Identify which cell holds the provided text, then report its (x, y) central coordinate. 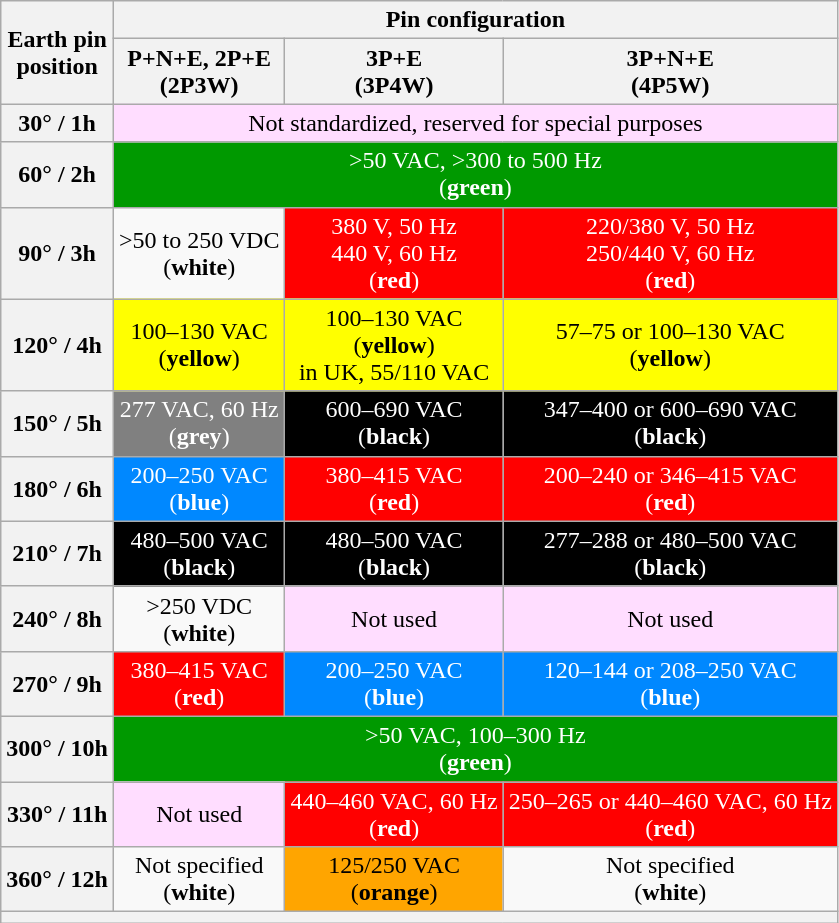
>50 to 250 VDC(white) (199, 253)
600–690 VAC(black) (394, 424)
Pin configuration (475, 20)
180° / 6h (58, 488)
347–400 or 600–690 VAC(black) (670, 424)
100–130 VAC(yellow)in UK, 55/110 VAC (394, 345)
100–130 VAC(yellow) (199, 345)
120–144 or 208–250 VAC(blue) (670, 684)
57–75 or 100–130 VAC(yellow) (670, 345)
>250 VDC(white) (199, 618)
125/250 VAC(orange) (394, 880)
250–265 or 440–460 VAC, 60 Hz(red) (670, 814)
360° / 12h (58, 880)
60° / 2h (58, 174)
120° / 4h (58, 345)
150° / 5h (58, 424)
440–460 VAC, 60 Hz(red) (394, 814)
220/380 V, 50 Hz250/440 V, 60 Hz(red) (670, 253)
277–288 or 480–500 VAC(black) (670, 554)
Not standardized, reserved for special purposes (475, 123)
200–240 or 346–415 VAC(red) (670, 488)
330° / 11h (58, 814)
380 V, 50 Hz440 V, 60 Hz(red) (394, 253)
270° / 9h (58, 684)
210° / 7h (58, 554)
90° / 3h (58, 253)
>50 VAC, >300 to 500 Hz(green) (475, 174)
P+N+E, 2P+E(2P3W) (199, 72)
Earth pinposition (58, 52)
3P+E(3P4W) (394, 72)
3P+N+E(4P5W) (670, 72)
277 VAC, 60 Hz(grey) (199, 424)
300° / 10h (58, 748)
240° / 8h (58, 618)
>50 VAC, 100–300 Hz(green) (475, 748)
30° / 1h (58, 123)
